Provide the (x, y) coordinate of the cell's center where the given text is located.  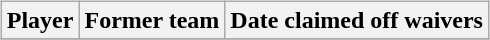
Date claimed off waivers (357, 20)
Former team (152, 20)
Player (40, 20)
